Provide the (X, Y) coordinate of the cell's center where the given text is located.  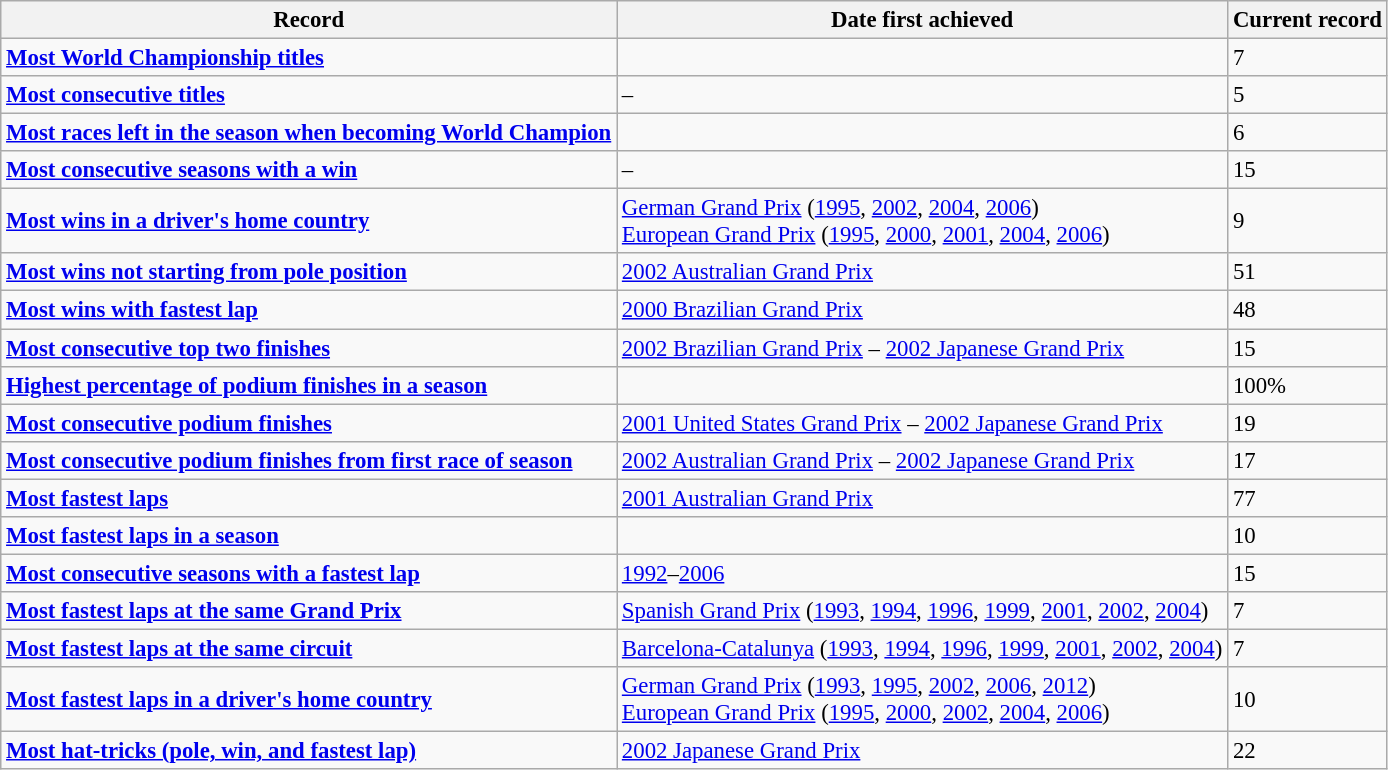
Most fastest laps in a season (309, 536)
9 (1308, 222)
Most races left in the season when becoming World Champion (309, 133)
5 (1308, 95)
48 (1308, 310)
2002 Australian Grand Prix – 2002 Japanese Grand Prix (922, 460)
Most fastest laps (309, 498)
Record (309, 20)
German Grand Prix (1993, 1995, 2002, 2006, 2012)European Grand Prix (1995, 2000, 2002, 2004, 2006) (922, 700)
Most consecutive seasons with a fastest lap (309, 573)
Spanish Grand Prix (1993, 1994, 1996, 1999, 2001, 2002, 2004) (922, 611)
2001 Australian Grand Prix (922, 498)
2002 Australian Grand Prix (922, 273)
2002 Brazilian Grand Prix – 2002 Japanese Grand Prix (922, 348)
51 (1308, 273)
77 (1308, 498)
6 (1308, 133)
Date first achieved (922, 20)
Most consecutive top two finishes (309, 348)
100% (1308, 385)
Barcelona-Catalunya (1993, 1994, 1996, 1999, 2001, 2002, 2004) (922, 648)
22 (1308, 751)
Highest percentage of podium finishes in a season (309, 385)
19 (1308, 423)
Most wins in a driver's home country (309, 222)
German Grand Prix (1995, 2002, 2004, 2006)European Grand Prix (1995, 2000, 2001, 2004, 2006) (922, 222)
Most World Championship titles (309, 58)
Most consecutive podium finishes (309, 423)
Current record (1308, 20)
Most wins with fastest lap (309, 310)
1992–2006 (922, 573)
Most hat-tricks (pole, win, and fastest lap) (309, 751)
17 (1308, 460)
Most fastest laps in a driver's home country (309, 700)
2001 United States Grand Prix – 2002 Japanese Grand Prix (922, 423)
2002 Japanese Grand Prix (922, 751)
Most fastest laps at the same Grand Prix (309, 611)
Most wins not starting from pole position (309, 273)
Most fastest laps at the same circuit (309, 648)
Most consecutive titles (309, 95)
Most consecutive podium finishes from first race of season (309, 460)
Most consecutive seasons with a win (309, 170)
2000 Brazilian Grand Prix (922, 310)
